Find where the given text appears and provide that cell's center as [X, Y] coordinate. 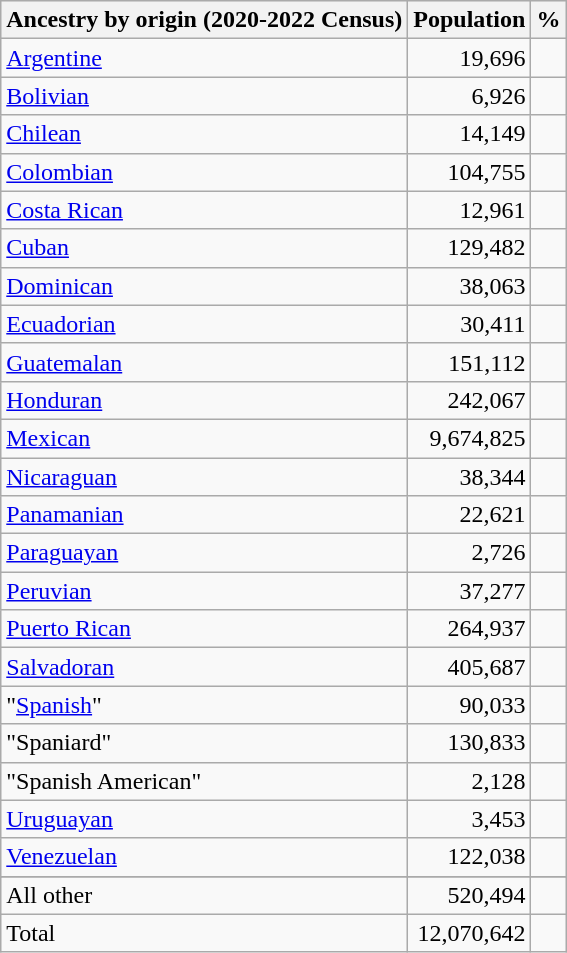
Guatemalan [204, 362]
Uruguayan [204, 819]
Colombian [204, 172]
264,937 [470, 629]
"Spanish American" [204, 781]
Honduran [204, 400]
405,687 [470, 667]
9,674,825 [470, 438]
Dominican [204, 286]
Paraguayan [204, 553]
104,755 [470, 172]
Population [470, 20]
19,696 [470, 58]
Puerto Rican [204, 629]
Mexican [204, 438]
"Spaniard" [204, 743]
Venezuelan [204, 857]
All other [204, 895]
30,411 [470, 324]
Cuban [204, 248]
14,149 [470, 134]
Total [204, 933]
"Spanish" [204, 705]
3,453 [470, 819]
Peruvian [204, 591]
Ancestry by origin (2020-2022 Census) [204, 20]
38,063 [470, 286]
2,726 [470, 553]
2,128 [470, 781]
Argentine [204, 58]
Chilean [204, 134]
Costa Rican [204, 210]
129,482 [470, 248]
% [548, 20]
520,494 [470, 895]
38,344 [470, 477]
Bolivian [204, 96]
130,833 [470, 743]
122,038 [470, 857]
12,070,642 [470, 933]
Panamanian [204, 515]
37,277 [470, 591]
Nicaraguan [204, 477]
90,033 [470, 705]
6,926 [470, 96]
12,961 [470, 210]
Salvadoran [204, 667]
151,112 [470, 362]
22,621 [470, 515]
Ecuadorian [204, 324]
242,067 [470, 400]
